Search for the cell housing the specified text and yield its (X, Y) center coordinate. 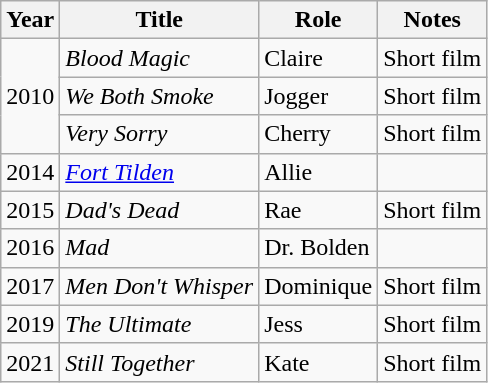
2010 (30, 96)
Jess (318, 324)
Notes (432, 20)
Role (318, 20)
Cherry (318, 134)
2019 (30, 324)
Dr. Bolden (318, 248)
Blood Magic (160, 58)
Mad (160, 248)
Fort Tilden (160, 172)
2016 (30, 248)
Title (160, 20)
Dad's Dead (160, 210)
Very Sorry (160, 134)
2021 (30, 362)
The Ultimate (160, 324)
Claire (318, 58)
Allie (318, 172)
2014 (30, 172)
Jogger (318, 96)
Men Don't Whisper (160, 286)
2017 (30, 286)
Still Together (160, 362)
Dominique (318, 286)
Year (30, 20)
We Both Smoke (160, 96)
Kate (318, 362)
2015 (30, 210)
Rae (318, 210)
